Pinpoint the cell where the given text exists, returning its (X, Y) midpoint coordinate. 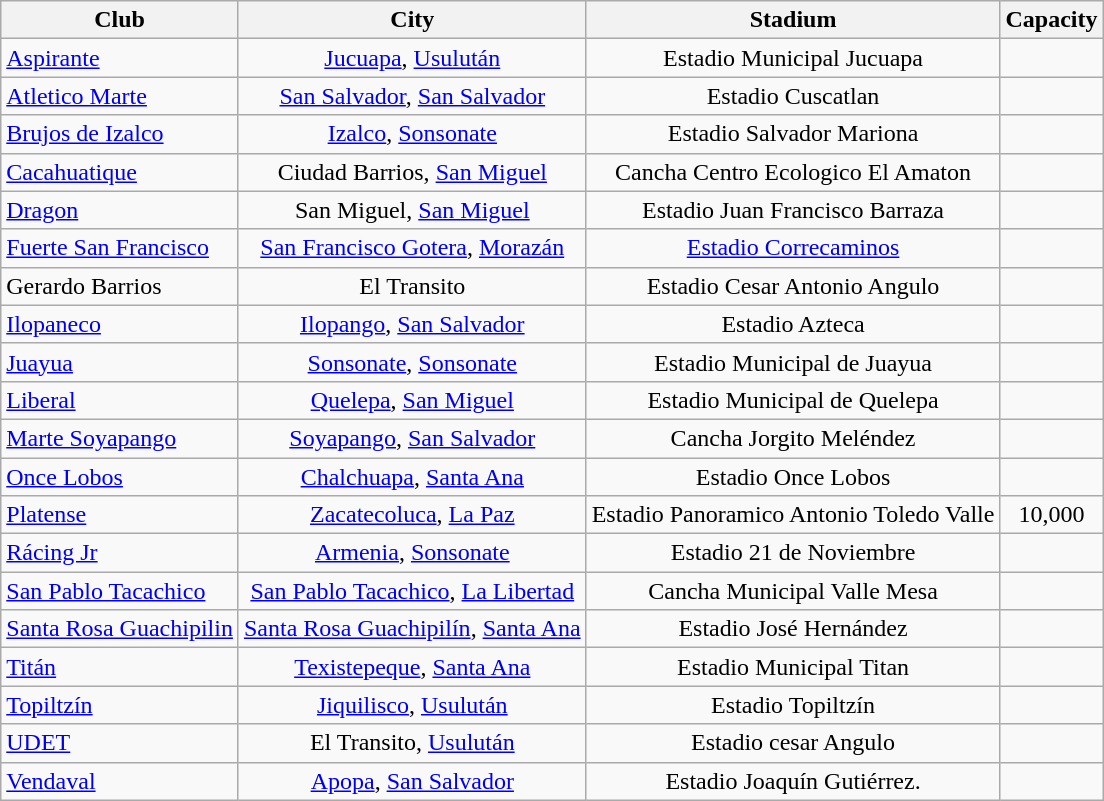
Marte Soyapango (120, 438)
Chalchuapa, Santa Ana (412, 477)
Estadio Municipal Titan (793, 667)
Estadio Correcaminos (793, 248)
Estadio cesar Angulo (793, 743)
Stadium (793, 20)
Estadio Joaquín Gutiérrez. (793, 781)
Aspirante (120, 58)
Cacahuatique (120, 172)
Dragon (120, 210)
Estadio Azteca (793, 324)
Estadio Juan Francisco Barraza (793, 210)
City (412, 20)
San Salvador, San Salvador (412, 96)
Vendaval (120, 781)
Platense (120, 515)
Cancha Centro Ecologico El Amaton (793, 172)
Liberal (120, 400)
Jiquilisco, Usulután (412, 705)
San Pablo Tacachico (120, 591)
Estadio Municipal de Quelepa (793, 400)
Estadio Cesar Antonio Angulo (793, 286)
Texistepeque, Santa Ana (412, 667)
Izalco, Sonsonate (412, 134)
Estadio Municipal de Juayua (793, 362)
Club (120, 20)
Brujos de Izalco (120, 134)
Soyapango, San Salvador (412, 438)
Estadio 21 de Noviembre (793, 553)
Atletico Marte (120, 96)
San Francisco Gotera, Morazán (412, 248)
Once Lobos (120, 477)
Gerardo Barrios (120, 286)
Estadio Once Lobos (793, 477)
UDET (120, 743)
Quelepa, San Miguel (412, 400)
Cancha Jorgito Meléndez (793, 438)
San Miguel, San Miguel (412, 210)
Topiltzín (120, 705)
Santa Rosa Guachipilin (120, 629)
Sonsonate, Sonsonate (412, 362)
Estadio Topiltzín (793, 705)
Ilopango, San Salvador (412, 324)
Estadio Salvador Mariona (793, 134)
10,000 (1052, 515)
Estadio Cuscatlan (793, 96)
Ilopaneco (120, 324)
Estadio Panoramico Antonio Toledo Valle (793, 515)
San Pablo Tacachico, La Libertad (412, 591)
Estadio José Hernández (793, 629)
Zacatecoluca, La Paz (412, 515)
Titán (120, 667)
Capacity (1052, 20)
Fuerte San Francisco (120, 248)
Jucuapa, Usulután (412, 58)
Estadio Municipal Jucuapa (793, 58)
Apopa, San Salvador (412, 781)
Cancha Municipal Valle Mesa (793, 591)
Juayua (120, 362)
El Transito (412, 286)
Armenia, Sonsonate (412, 553)
Santa Rosa Guachipilín, Santa Ana (412, 629)
Rácing Jr (120, 553)
Ciudad Barrios, San Miguel (412, 172)
El Transito, Usulután (412, 743)
